Find where the given text appears and provide that cell's center as [x, y] coordinate. 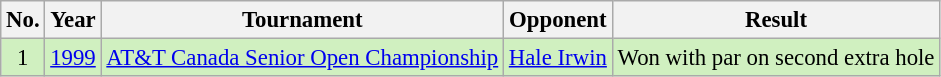
Tournament [302, 20]
1 [23, 58]
Year [73, 20]
Won with par on second extra hole [776, 58]
Result [776, 20]
1999 [73, 58]
No. [23, 20]
Hale Irwin [558, 58]
Opponent [558, 20]
AT&T Canada Senior Open Championship [302, 58]
